Return [x, y] of the center of cell containing provided text 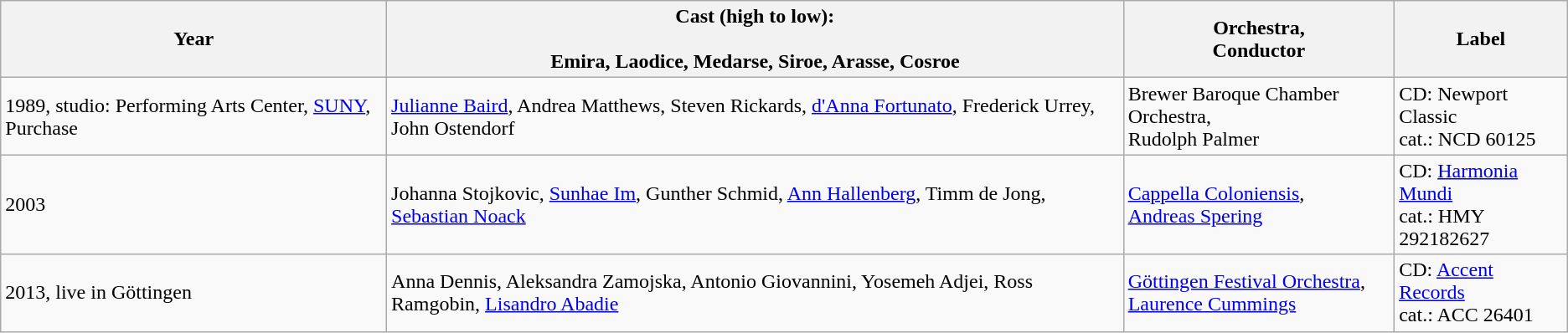
2003 [194, 204]
Johanna Stojkovic, Sunhae Im, Gunther Schmid, Ann Hallenberg, Timm de Jong, Sebastian Noack [756, 204]
CD: Accent Recordscat.: ACC 26401 [1481, 293]
CD: Newport Classiccat.: NCD 60125 [1481, 116]
Göttingen Festival Orchestra,Laurence Cummings [1259, 293]
Julianne Baird, Andrea Matthews, Steven Rickards, d'Anna Fortunato, Frederick Urrey, John Ostendorf [756, 116]
Cast (high to low):Emira, Laodice, Medarse, Siroe, Arasse, Cosroe [756, 39]
CD: Harmonia Mundicat.: HMY 292182627 [1481, 204]
2013, live in Göttingen [194, 293]
Cappella Coloniensis,Andreas Spering [1259, 204]
Brewer Baroque Chamber Orchestra,Rudolph Palmer [1259, 116]
Anna Dennis, Aleksandra Zamojska, Antonio Giovannini, Yosemeh Adjei, Ross Ramgobin, Lisandro Abadie [756, 293]
1989, studio: Performing Arts Center, SUNY, Purchase [194, 116]
Label [1481, 39]
Year [194, 39]
Orchestra,Conductor [1259, 39]
